Pinpoint the cell where the given text exists, returning its (x, y) midpoint coordinate. 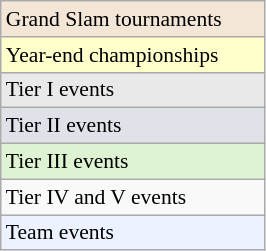
Team events (133, 233)
Tier I events (133, 90)
Year-end championships (133, 55)
Tier III events (133, 162)
Grand Slam tournaments (133, 19)
Tier IV and V events (133, 197)
Tier II events (133, 126)
